Capture the cell that displays the provided text and extract its (X, Y) central coordinate. 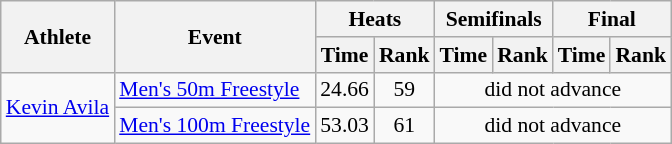
Semifinals (494, 19)
59 (404, 90)
Men's 100m Freestyle (214, 126)
Final (612, 19)
Athlete (58, 36)
24.66 (344, 90)
53.03 (344, 126)
61 (404, 126)
Heats (374, 19)
Event (214, 36)
Kevin Avila (58, 108)
Men's 50m Freestyle (214, 90)
